For the text-containing cell, return its midpoint in [X, Y] coordinate format. 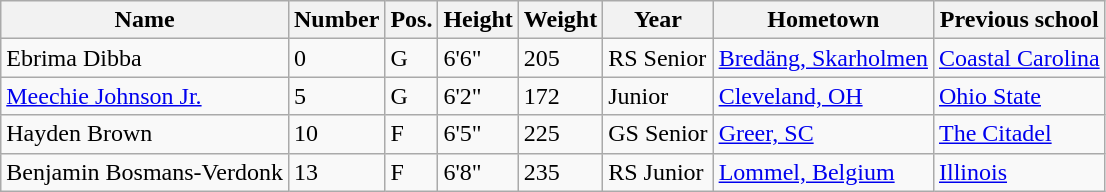
Cleveland, OH [823, 96]
6'2" [478, 96]
Benjamin Bosmans-Verdonk [145, 172]
Greer, SC [823, 134]
0 [336, 58]
Coastal Carolina [1019, 58]
The Citadel [1019, 134]
Hayden Brown [145, 134]
Height [478, 20]
RS Junior [658, 172]
Illinois [1019, 172]
GS Senior [658, 134]
205 [560, 58]
235 [560, 172]
5 [336, 96]
Year [658, 20]
Weight [560, 20]
Bredäng, Skarholmen [823, 58]
RS Senior [658, 58]
Number [336, 20]
172 [560, 96]
Previous school [1019, 20]
6'8" [478, 172]
Hometown [823, 20]
6'5" [478, 134]
Pos. [412, 20]
Junior [658, 96]
Lommel, Belgium [823, 172]
10 [336, 134]
13 [336, 172]
Name [145, 20]
Ebrima Dibba [145, 58]
Meechie Johnson Jr. [145, 96]
6'6" [478, 58]
Ohio State [1019, 96]
225 [560, 134]
